Scan for the cell matching the given text and deliver its [X, Y] coordinate at center. 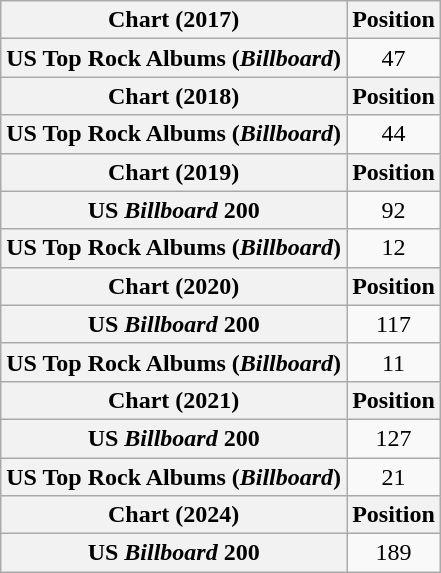
Chart (2024) [174, 515]
189 [394, 553]
Chart (2019) [174, 172]
Chart (2017) [174, 20]
127 [394, 438]
Chart (2021) [174, 400]
21 [394, 477]
Chart (2020) [174, 286]
92 [394, 210]
Chart (2018) [174, 96]
11 [394, 362]
117 [394, 324]
47 [394, 58]
12 [394, 248]
44 [394, 134]
